From the cell containing the given text, extract its center point as [X, Y] coordinate. 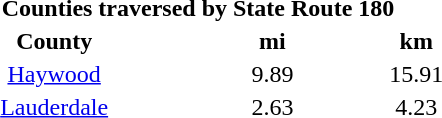
9.89 [272, 74]
mi [272, 41]
